Capture the cell that displays the provided text and extract its (X, Y) central coordinate. 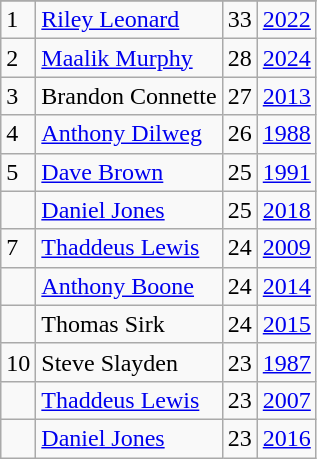
Dave Brown (129, 172)
27 (240, 96)
28 (240, 58)
1987 (286, 362)
Maalik Murphy (129, 58)
2007 (286, 400)
1 (18, 20)
2018 (286, 210)
Steve Slayden (129, 362)
33 (240, 20)
Anthony Boone (129, 286)
4 (18, 134)
10 (18, 362)
7 (18, 248)
1991 (286, 172)
2 (18, 58)
5 (18, 172)
Riley Leonard (129, 20)
2024 (286, 58)
Anthony Dilweg (129, 134)
2009 (286, 248)
2022 (286, 20)
26 (240, 134)
2014 (286, 286)
1988 (286, 134)
2016 (286, 438)
3 (18, 96)
2013 (286, 96)
2015 (286, 324)
Thomas Sirk (129, 324)
Brandon Connette (129, 96)
